Scan for the cell matching the given text and deliver its [x, y] coordinate at center. 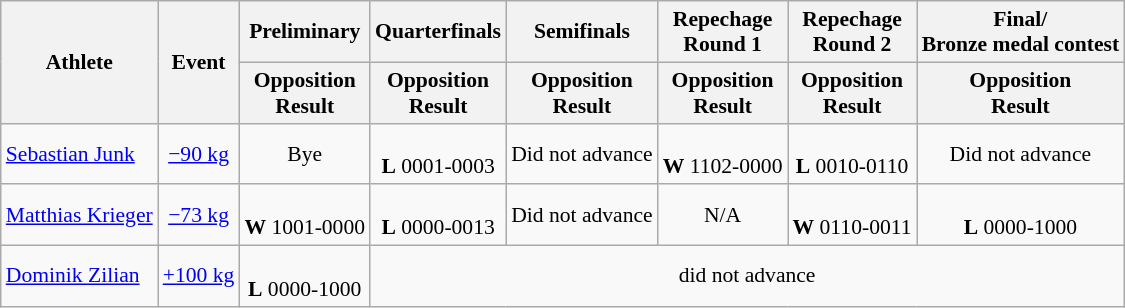
Sebastian Junk [80, 154]
Preliminary [304, 32]
Bye [304, 154]
W 1001-0000 [304, 216]
L 0001-0003 [438, 154]
+100 kg [199, 276]
W 1102-0000 [723, 154]
−73 kg [199, 216]
Quarterfinals [438, 32]
Repechage Round 1 [723, 32]
did not advance [747, 276]
−90 kg [199, 154]
Final/Bronze medal contest [1021, 32]
Semifinals [582, 32]
L 0000-0013 [438, 216]
W 0110-0011 [852, 216]
N/A [723, 216]
L 0010-0110 [852, 154]
Matthias Krieger [80, 216]
Event [199, 62]
Dominik Zilian [80, 276]
Repechage Round 2 [852, 32]
Athlete [80, 62]
